Find where the given text appears and provide that cell's center as (x, y) coordinate. 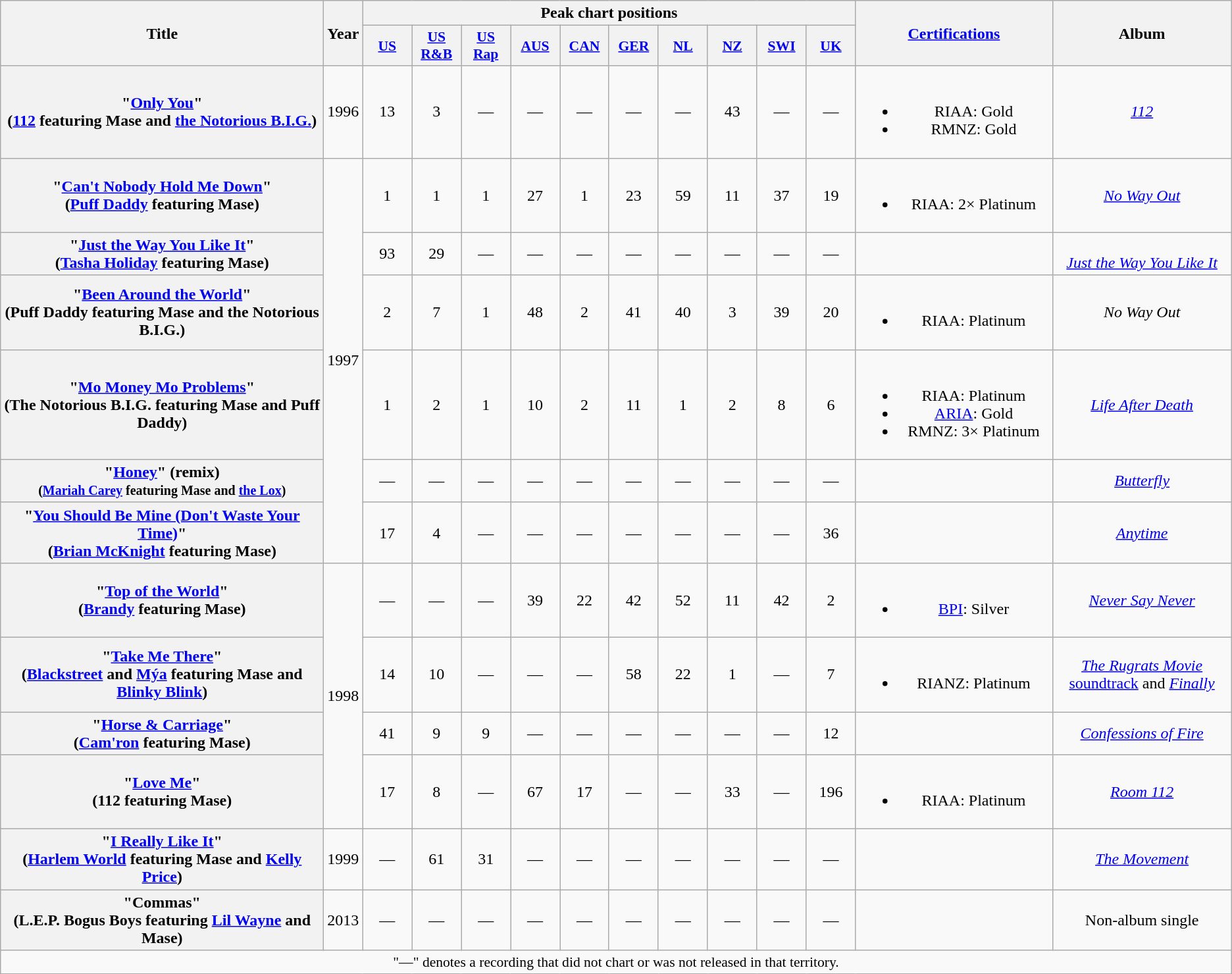
37 (782, 195)
40 (683, 312)
Certifications (954, 33)
67 (536, 792)
Life After Death (1142, 404)
The Rugrats Movie soundtrack and Finally (1142, 674)
RIAA: 2× Platinum (954, 195)
BPI: Silver (954, 600)
"You Should Be Mine (Don't Waste Your Time)"(Brian McKnight featuring Mase) (162, 532)
58 (633, 674)
1999 (344, 859)
Title (162, 33)
6 (831, 404)
"Only You"(112 featuring Mase and the Notorious B.I.G.) (162, 112)
52 (683, 600)
UK (831, 46)
Peak chart positions (609, 13)
"I Really Like It"(Harlem World featuring Mase and Kelly Price) (162, 859)
NZ (732, 46)
RIANZ: Platinum (954, 674)
36 (831, 532)
Never Say Never (1142, 600)
33 (732, 792)
31 (486, 859)
14 (387, 674)
12 (831, 733)
CAN (584, 46)
"Been Around the World"(Puff Daddy featuring Mase and the Notorious B.I.G.) (162, 312)
Just the Way You Like It (1142, 254)
29 (437, 254)
"Top of the World"(Brandy featuring Mase) (162, 600)
"Honey" (remix)(Mariah Carey featuring Mase and the Lox) (162, 480)
20 (831, 312)
NL (683, 46)
Album (1142, 33)
"Just the Way You Like It"(Tasha Holiday featuring Mase) (162, 254)
27 (536, 195)
112 (1142, 112)
43 (732, 112)
Non-album single (1142, 920)
"Love Me"(112 featuring Mase) (162, 792)
GER (633, 46)
196 (831, 792)
AUS (536, 46)
USR&B (437, 46)
"—" denotes a recording that did not chart or was not released in that territory. (616, 962)
Anytime (1142, 532)
93 (387, 254)
23 (633, 195)
RIAA: PlatinumARIA: GoldRMNZ: 3× Platinum (954, 404)
Room 112 (1142, 792)
59 (683, 195)
"Take Me There"(Blackstreet and Mýa featuring Mase and Blinky Blink) (162, 674)
US (387, 46)
48 (536, 312)
The Movement (1142, 859)
RIAA: GoldRMNZ: Gold (954, 112)
USRap (486, 46)
13 (387, 112)
"Can't Nobody Hold Me Down"(Puff Daddy featuring Mase) (162, 195)
Butterfly (1142, 480)
"Commas"(L.E.P. Bogus Boys featuring Lil Wayne and Mase) (162, 920)
19 (831, 195)
"Mo Money Mo Problems"(The Notorious B.I.G. featuring Mase and Puff Daddy) (162, 404)
1996 (344, 112)
1997 (344, 361)
4 (437, 532)
SWI (782, 46)
Confessions of Fire (1142, 733)
"Horse & Carriage"(Cam'ron featuring Mase) (162, 733)
61 (437, 859)
2013 (344, 920)
Year (344, 33)
1998 (344, 696)
